Find where the given text appears and provide that cell's center as [X, Y] coordinate. 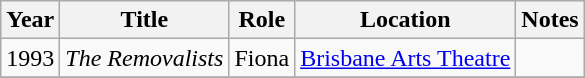
The Removalists [144, 58]
Fiona [262, 58]
Title [144, 20]
Year [30, 20]
Location [406, 20]
1993 [30, 58]
Brisbane Arts Theatre [406, 58]
Role [262, 20]
Notes [550, 20]
